Identify which cell holds the provided text, then report its (X, Y) central coordinate. 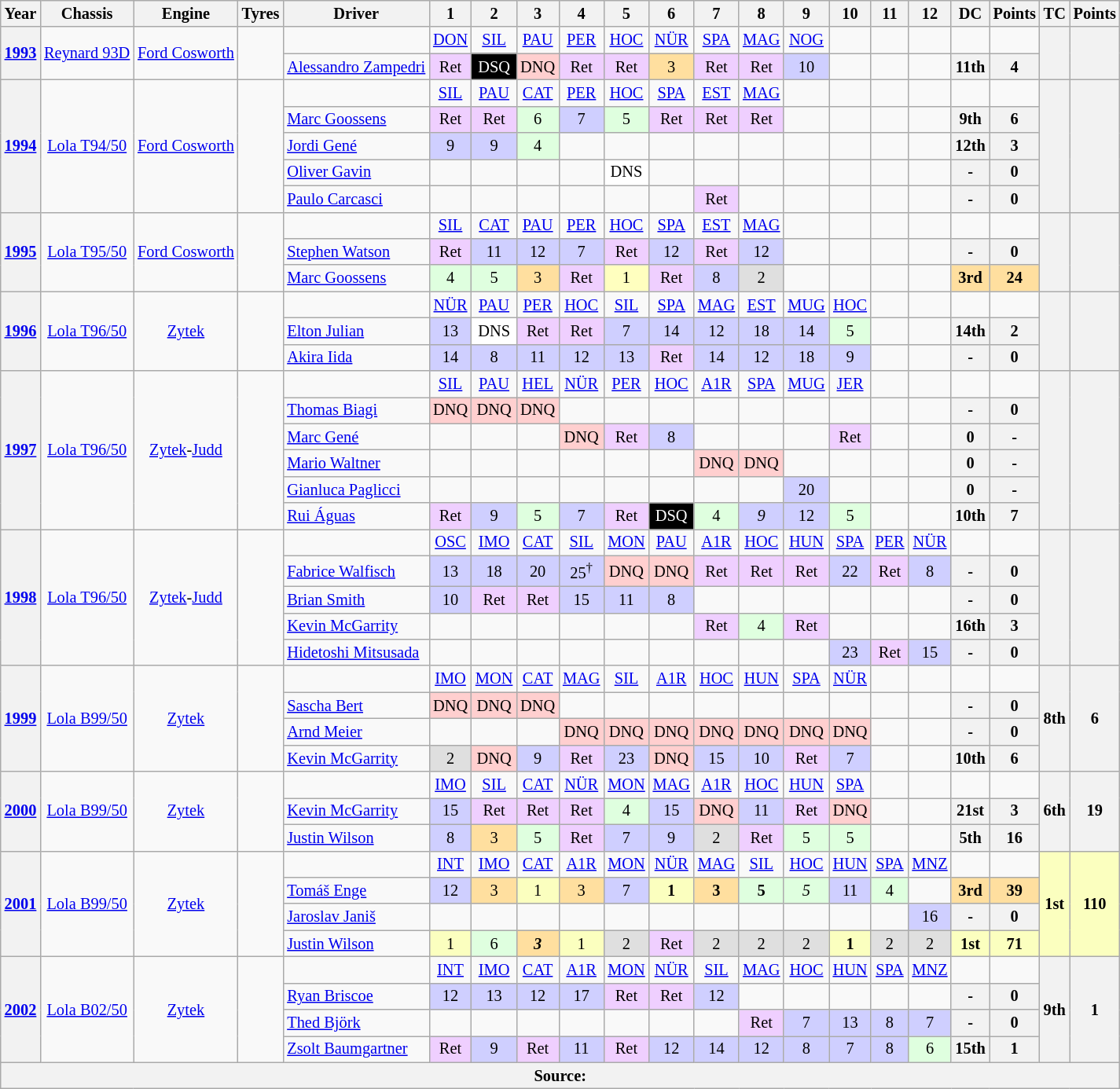
Sascha Bert (356, 706)
12th (970, 146)
Lola T95/50 (86, 251)
24 (1015, 278)
Reynard 93D (86, 53)
Elton Julian (356, 331)
OSC (450, 542)
Paulo Carcasci (356, 199)
39 (1015, 890)
1995 (20, 251)
1997 (20, 450)
8th (1055, 718)
NOG (806, 40)
Mario Waltner (356, 463)
Zsolt Baumgartner (356, 1049)
22 (850, 570)
Stephen Watson (356, 251)
15th (970, 1049)
Akira Iida (356, 357)
Oliver Gavin (356, 172)
21st (970, 811)
Tomáš Enge (356, 890)
Engine (185, 13)
1998 (20, 597)
TC (1055, 13)
Source: (560, 1076)
2000 (20, 811)
Driver (356, 13)
6th (1055, 811)
17 (582, 996)
Thed Björk (356, 1023)
Thomas Biagi (356, 410)
110 (1095, 904)
16th (970, 626)
Marc Gené (356, 437)
DON (450, 40)
11th (970, 67)
Alessandro Zampedri (356, 67)
Arnd Meier (356, 731)
Rui Águas (356, 516)
1996 (20, 332)
Lola B02/50 (86, 1009)
71 (1015, 944)
14th (970, 331)
DC (970, 13)
2001 (20, 904)
Brian Smith (356, 599)
Tyres (261, 13)
Gianluca Paglicci (356, 489)
1999 (20, 718)
Lola T94/50 (86, 145)
1994 (20, 145)
2002 (20, 1009)
JER (850, 384)
Hidetoshi Mitsusada (356, 652)
Year (20, 13)
Jaroslav Janiš (356, 917)
Jordi Gené (356, 146)
HEL (538, 384)
1993 (20, 53)
Fabrice Walfisch (356, 570)
5th (970, 838)
19 (1095, 811)
Ryan Briscoe (356, 996)
Chassis (86, 13)
25† (582, 570)
